Capture the cell that displays the provided text and extract its (x, y) central coordinate. 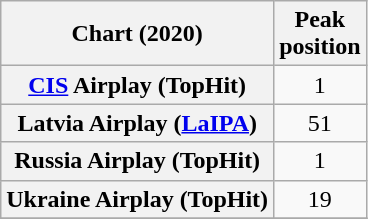
CIS Airplay (TopHit) (138, 85)
51 (320, 123)
Chart (2020) (138, 34)
Russia Airplay (TopHit) (138, 161)
Ukraine Airplay (TopHit) (138, 199)
Peakposition (320, 34)
19 (320, 199)
Latvia Airplay (LaIPA) (138, 123)
